Return (X, Y) of the center of cell containing provided text 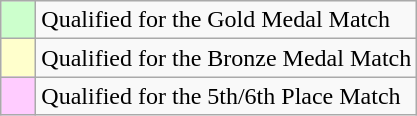
Qualified for the 5th/6th Place Match (226, 96)
Qualified for the Bronze Medal Match (226, 58)
Qualified for the Gold Medal Match (226, 20)
